Pinpoint the cell where the given text exists, returning its [X, Y] midpoint coordinate. 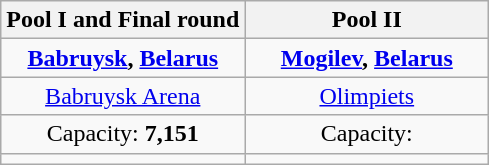
Babruysk, Belarus [123, 58]
Olimpiets [367, 96]
Capacity: [367, 134]
Mogilev, Belarus [367, 58]
Babruysk Arena [123, 96]
Capacity: 7,151 [123, 134]
Pool I and Final round [123, 20]
Pool II [367, 20]
